Output the [x, y] coordinate of the center of the cell containing the given text.  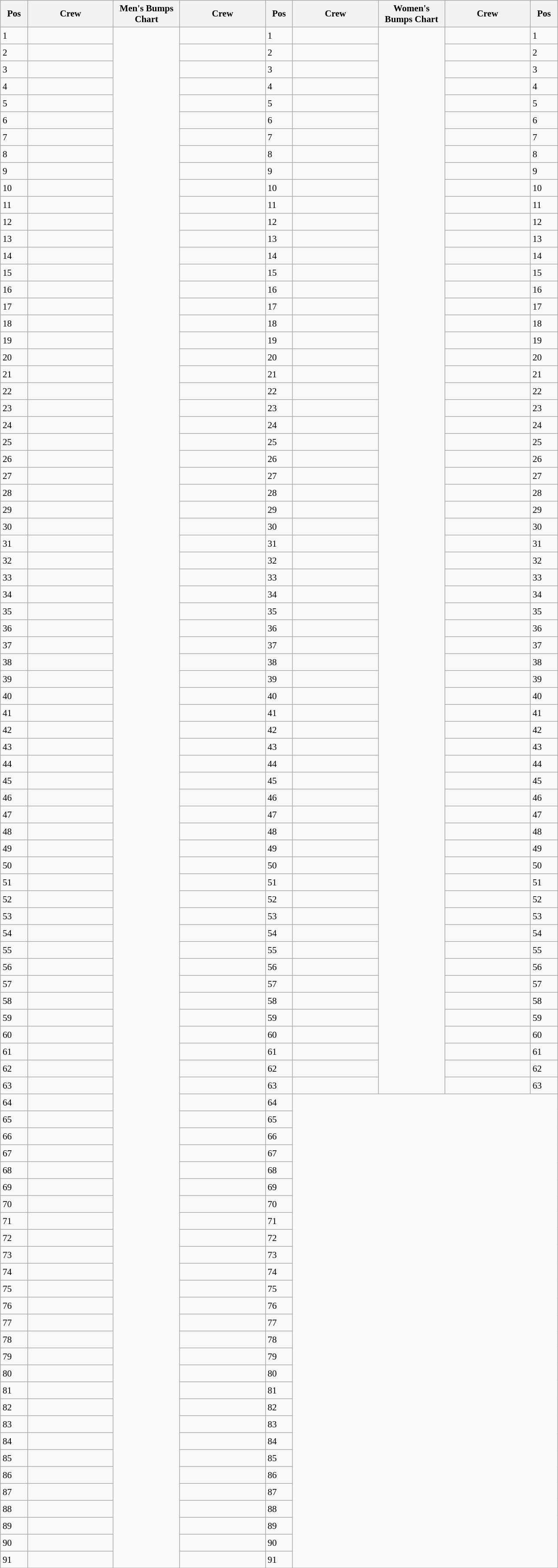
Women's Bumps Chart [412, 14]
Men's Bumps Chart [146, 14]
